Capture the cell that displays the provided text and extract its [x, y] central coordinate. 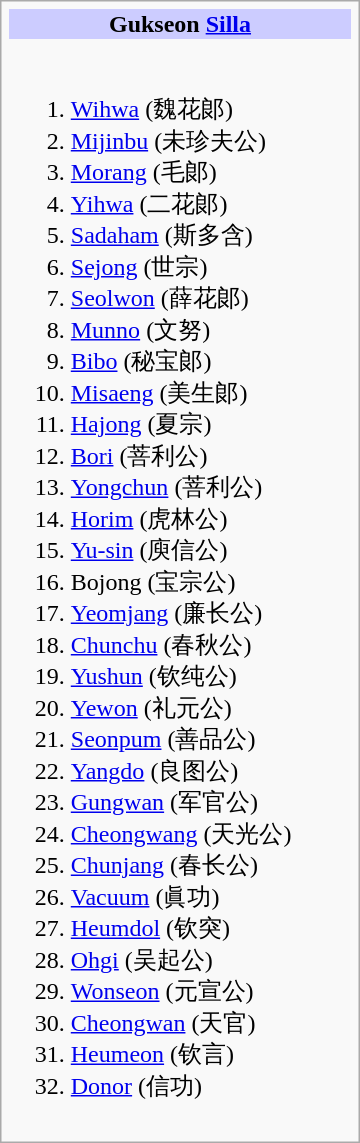
Gukseon Silla [180, 24]
